Pinpoint the cell where the given text exists, returning its [X, Y] midpoint coordinate. 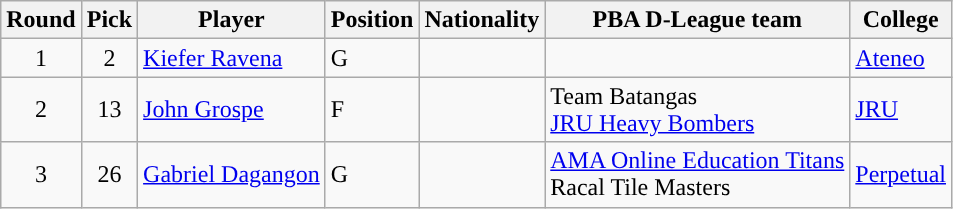
Position [372, 20]
Pick [109, 20]
Nationality [482, 20]
Kiefer Ravena [232, 58]
John Grospe [232, 110]
Perpetual [901, 174]
1 [41, 58]
JRU [901, 110]
13 [109, 110]
3 [41, 174]
Team Batangas JRU Heavy Bombers [698, 110]
Gabriel Dagangon [232, 174]
26 [109, 174]
College [901, 20]
Round [41, 20]
PBA D-League team [698, 20]
Player [232, 20]
Ateneo [901, 58]
AMA Online Education Titans Racal Tile Masters [698, 174]
F [372, 110]
